Scan for the cell matching the given text and deliver its [x, y] coordinate at center. 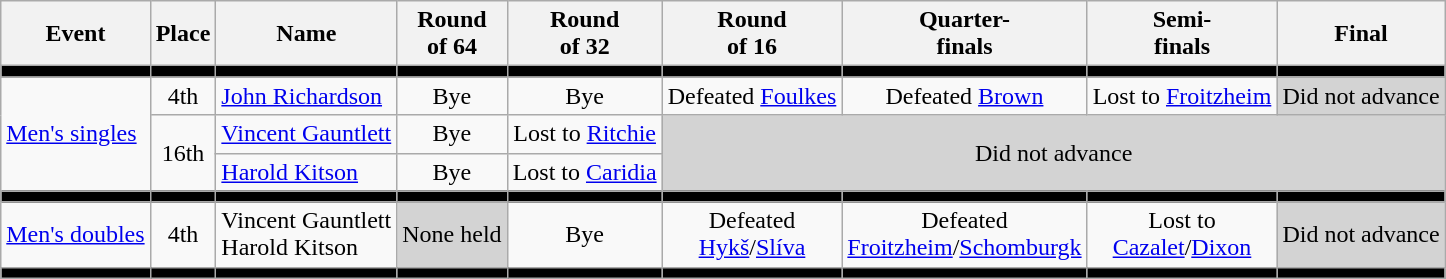
Vincent Gauntlett [306, 134]
Name [306, 34]
Event [76, 34]
Men's doubles [76, 234]
Lost to Cazalet/Dixon [1182, 234]
Lost to Froitzheim [1182, 96]
None held [452, 234]
Defeated Brown [964, 96]
Lost to Ritchie [584, 134]
Semi-finals [1182, 34]
Quarter-finals [964, 34]
Harold Kitson [306, 172]
Defeated Froitzheim/Schomburgk [964, 234]
Round of 32 [584, 34]
16th [183, 153]
Men's singles [76, 134]
Place [183, 34]
Lost to Caridia [584, 172]
Round of 16 [752, 34]
Final [1361, 34]
John Richardson [306, 96]
Round of 64 [452, 34]
Defeated Hykš/Slíva [752, 234]
Defeated Foulkes [752, 96]
Vincent Gauntlett Harold Kitson [306, 234]
